Capture the cell that displays the provided text and extract its (X, Y) central coordinate. 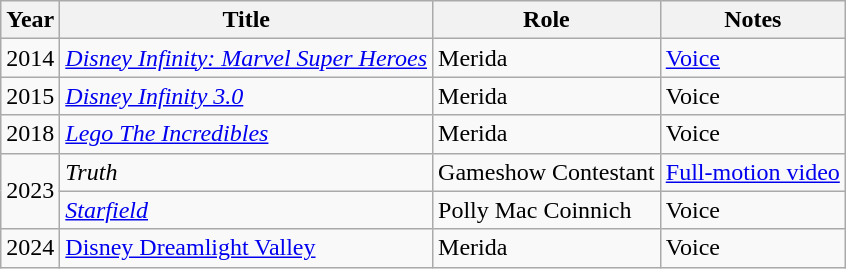
Year (30, 20)
Disney Infinity: Marvel Super Heroes (246, 58)
Disney Dreamlight Valley (246, 248)
2014 (30, 58)
Starfield (246, 210)
Truth (246, 172)
2015 (30, 96)
Title (246, 20)
Full-motion video (752, 172)
2018 (30, 134)
Polly Mac Coinnich (547, 210)
Gameshow Contestant (547, 172)
2024 (30, 248)
Disney Infinity 3.0 (246, 96)
Lego The Incredibles (246, 134)
Role (547, 20)
2023 (30, 191)
Notes (752, 20)
